Locate the cell with the specified text and output its [X, Y] center coordinate. 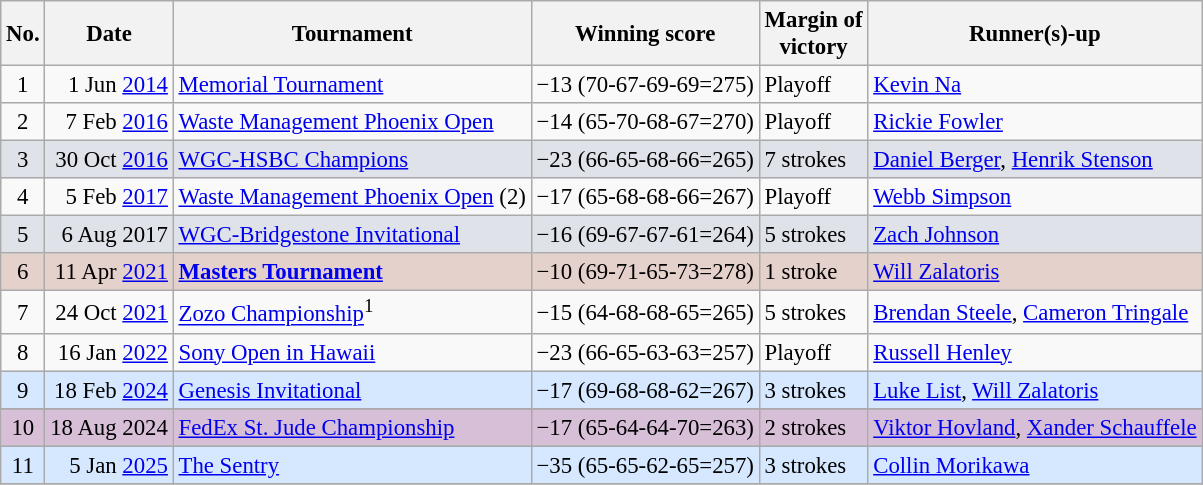
1 stroke [814, 273]
−17 (65-64-64-70=263) [645, 427]
Waste Management Phoenix Open (2) [352, 197]
16 Jan 2022 [109, 352]
Runner(s)-up [1035, 34]
FedEx St. Jude Championship [352, 427]
Brendan Steele, Cameron Tringale [1035, 312]
−17 (65-68-68-66=267) [645, 197]
−15 (64-68-68-65=265) [645, 312]
10 [23, 427]
Genesis Invitational [352, 390]
7 strokes [814, 160]
30 Oct 2016 [109, 160]
6 [23, 273]
−16 (69-67-67-61=264) [645, 235]
24 Oct 2021 [109, 312]
Sony Open in Hawaii [352, 352]
−35 (65-65-62-65=257) [645, 465]
8 [23, 352]
Winning score [645, 34]
Luke List, Will Zalatoris [1035, 390]
Zozo Championship1 [352, 312]
Webb Simpson [1035, 197]
Memorial Tournament [352, 85]
Zach Johnson [1035, 235]
11 [23, 465]
1 [23, 85]
−10 (69-71-65-73=278) [645, 273]
Collin Morikawa [1035, 465]
The Sentry [352, 465]
Masters Tournament [352, 273]
1 Jun 2014 [109, 85]
Waste Management Phoenix Open [352, 122]
6 Aug 2017 [109, 235]
Date [109, 34]
−23 (66-65-63-63=257) [645, 352]
Daniel Berger, Henrik Stenson [1035, 160]
9 [23, 390]
Russell Henley [1035, 352]
3 [23, 160]
Margin ofvictory [814, 34]
Viktor Hovland, Xander Schauffele [1035, 427]
Kevin Na [1035, 85]
18 Aug 2024 [109, 427]
2 [23, 122]
WGC-Bridgestone Invitational [352, 235]
4 [23, 197]
−17 (69-68-68-62=267) [645, 390]
Will Zalatoris [1035, 273]
18 Feb 2024 [109, 390]
5 Jan 2025 [109, 465]
−13 (70-67-69-69=275) [645, 85]
7 [23, 312]
Tournament [352, 34]
Rickie Fowler [1035, 122]
5 Feb 2017 [109, 197]
7 Feb 2016 [109, 122]
No. [23, 34]
11 Apr 2021 [109, 273]
−23 (66-65-68-66=265) [645, 160]
WGC-HSBC Champions [352, 160]
2 strokes [814, 427]
−14 (65-70-68-67=270) [645, 122]
5 [23, 235]
